Scan for the cell matching the given text and deliver its (X, Y) coordinate at center. 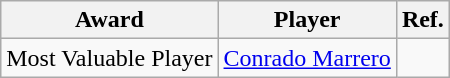
Award (110, 20)
Most Valuable Player (110, 58)
Ref. (422, 20)
Player (307, 20)
Conrado Marrero (307, 58)
